Search for the cell housing the specified text and yield its [x, y] center coordinate. 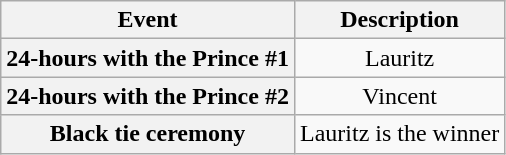
Event [148, 20]
Description [399, 20]
24-hours with the Prince #1 [148, 58]
Lauritz [399, 58]
Black tie ceremony [148, 134]
24-hours with the Prince #2 [148, 96]
Lauritz is the winner [399, 134]
Vincent [399, 96]
